Provide the [x, y] coordinate of the cell's center where the given text is located.  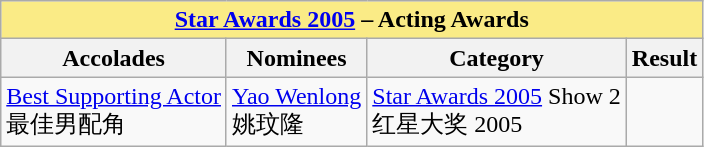
Star Awards 2005 – Acting Awards [352, 20]
Nominees [296, 58]
Best Supporting Actor最佳男配角 [114, 112]
Category [497, 58]
Result [664, 58]
Accolades [114, 58]
Yao Wenlong 姚玟隆 [296, 112]
Star Awards 2005 Show 2 红星大奖 2005 [497, 112]
